Return (x, y) of the center of cell containing provided text 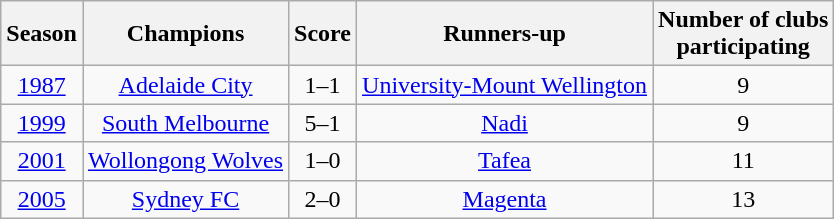
2–0 (323, 199)
1–1 (323, 85)
Champions (185, 34)
Season (42, 34)
11 (744, 161)
Adelaide City (185, 85)
Runners-up (505, 34)
Nadi (505, 123)
2005 (42, 199)
1–0 (323, 161)
2001 (42, 161)
1999 (42, 123)
Wollongong Wolves (185, 161)
5–1 (323, 123)
13 (744, 199)
South Melbourne (185, 123)
Tafea (505, 161)
Score (323, 34)
Number of clubsparticipating (744, 34)
1987 (42, 85)
University-Mount Wellington (505, 85)
Magenta (505, 199)
Sydney FC (185, 199)
